Provide the [x, y] coordinate of the cell's center where the given text is located.  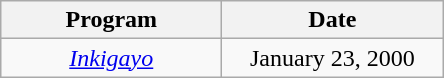
Program [112, 20]
Date [332, 20]
January 23, 2000 [332, 58]
Inkigayo [112, 58]
